Pinpoint the cell where the given text exists, returning its (x, y) midpoint coordinate. 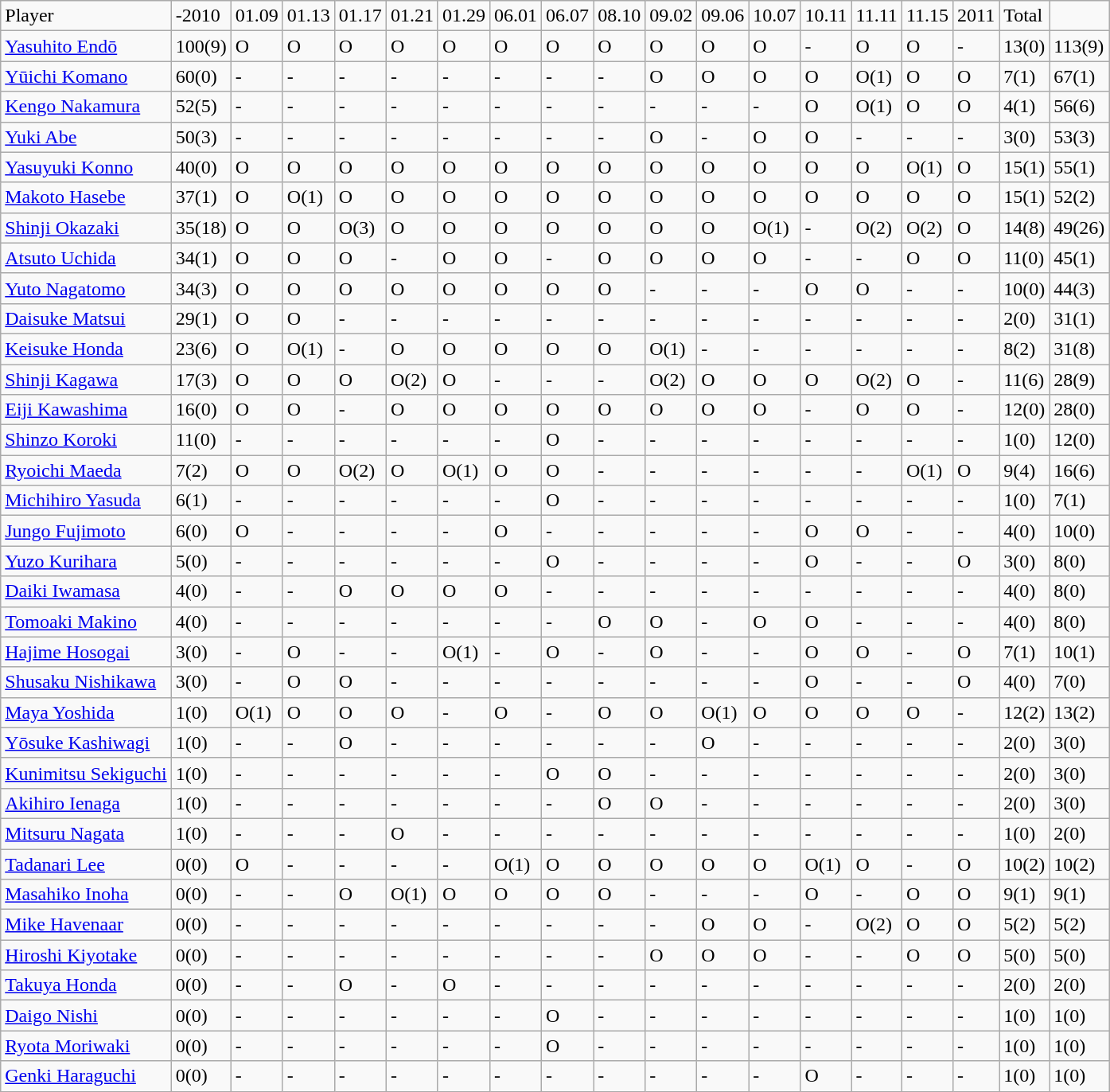
37(1) (201, 197)
01.13 (309, 16)
Eiji Kawashima (86, 410)
44(3) (1079, 288)
10(1) (1079, 652)
Masahiko Inoha (86, 895)
6(0) (201, 531)
40(0) (201, 167)
01.21 (412, 16)
Akihiro Ienaga (86, 803)
Tomoaki Makino (86, 622)
Kengo Nakamura (86, 107)
Total (1025, 16)
10.07 (775, 16)
13(0) (1025, 46)
31(1) (1079, 318)
Daisuke Matsui (86, 318)
100(9) (201, 46)
16(6) (1079, 470)
09.02 (672, 16)
49(26) (1079, 228)
50(3) (201, 137)
Shinji Okazaki (86, 228)
Tadanari Lee (86, 864)
Yōsuke Kashiwagi (86, 743)
60(0) (201, 76)
7(2) (201, 470)
6(1) (201, 501)
Shinzo Koroki (86, 440)
01.09 (256, 16)
Michihiro Yasuda (86, 501)
17(3) (201, 380)
Ryoichi Maeda (86, 470)
7(0) (1079, 682)
113(9) (1079, 46)
35(18) (201, 228)
Yūichi Komano (86, 76)
Shinji Kagawa (86, 380)
01.17 (360, 16)
Genki Haraguchi (86, 1076)
53(3) (1079, 137)
09.06 (722, 16)
28(0) (1079, 410)
12(2) (1025, 712)
34(1) (201, 258)
9(4) (1025, 470)
52(5) (201, 107)
67(1) (1079, 76)
Yuki Abe (86, 137)
11.11 (877, 16)
11(6) (1025, 380)
52(2) (1079, 197)
06.07 (568, 16)
16(0) (201, 410)
Makoto Hasebe (86, 197)
Daiki Iwamasa (86, 591)
23(6) (201, 349)
29(1) (201, 318)
Jungo Fujimoto (86, 531)
Mike Havenaar (86, 925)
Shusaku Nishikawa (86, 682)
34(3) (201, 288)
Daigo Nishi (86, 1016)
Atsuto Uchida (86, 258)
56(6) (1079, 107)
4(1) (1025, 107)
O(3) (360, 228)
10.11 (826, 16)
08.10 (619, 16)
Keisuke Honda (86, 349)
Player (86, 16)
Yasuhito Endō (86, 46)
Yuzo Kurihara (86, 561)
Maya Yoshida (86, 712)
06.01 (516, 16)
Hajime Hosogai (86, 652)
Yasuyuki Konno (86, 167)
13(2) (1079, 712)
01.29 (463, 16)
Mitsuru Nagata (86, 833)
45(1) (1079, 258)
2011 (976, 16)
Kunimitsu Sekiguchi (86, 773)
-2010 (201, 16)
Hiroshi Kiyotake (86, 955)
14(8) (1025, 228)
8(2) (1025, 349)
Takuya Honda (86, 985)
Yuto Nagatomo (86, 288)
31(8) (1079, 349)
28(9) (1079, 380)
Ryota Moriwaki (86, 1046)
55(1) (1079, 167)
11.15 (927, 16)
